Find where the given text appears and provide that cell's center as (x, y) coordinate. 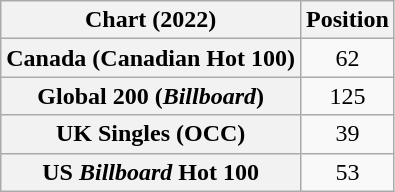
Chart (2022) (151, 20)
Canada (Canadian Hot 100) (151, 58)
US Billboard Hot 100 (151, 172)
125 (348, 96)
Global 200 (Billboard) (151, 96)
Position (348, 20)
39 (348, 134)
62 (348, 58)
53 (348, 172)
UK Singles (OCC) (151, 134)
